Extract the [X, Y] coordinate from the center of the cell holding the provided text.  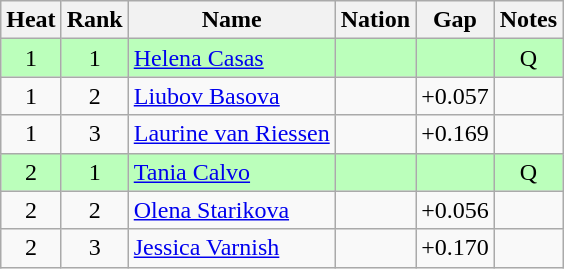
Notes [528, 20]
Gap [456, 20]
+0.057 [456, 96]
+0.170 [456, 248]
Jessica Varnish [232, 248]
Tania Calvo [232, 172]
Nation [375, 20]
Name [232, 20]
Helena Casas [232, 58]
+0.169 [456, 134]
Laurine van Riessen [232, 134]
+0.056 [456, 210]
Olena Starikova [232, 210]
Liubov Basova [232, 96]
Rank [94, 20]
Heat [31, 20]
